Extract the [x, y] coordinate from the center of the cell holding the provided text.  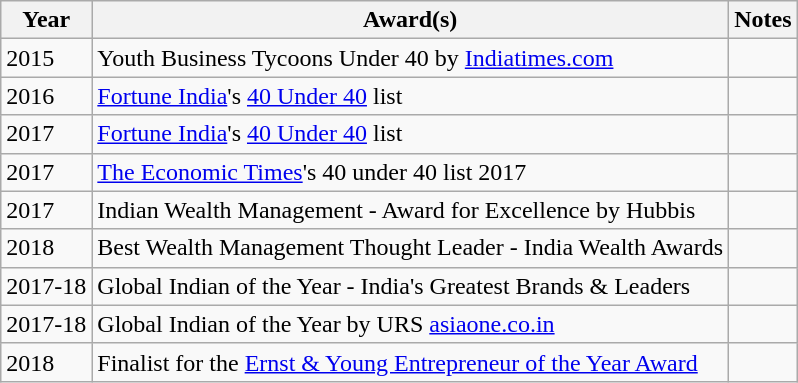
Youth Business Tycoons Under 40 by Indiatimes.com [410, 58]
Notes [763, 20]
Best Wealth Management Thought Leader - India Wealth Awards [410, 248]
Indian Wealth Management - Award for Excellence by Hubbis [410, 210]
2015 [46, 58]
The Economic Times's 40 under 40 list 2017 [410, 172]
Year [46, 20]
2016 [46, 96]
Finalist for the Ernst & Young Entrepreneur of the Year Award [410, 362]
Global Indian of the Year by URS asiaone.co.in [410, 324]
Global Indian of the Year - India's Greatest Brands & Leaders [410, 286]
Award(s) [410, 20]
